Output the (X, Y) coordinate of the center of the cell containing the given text.  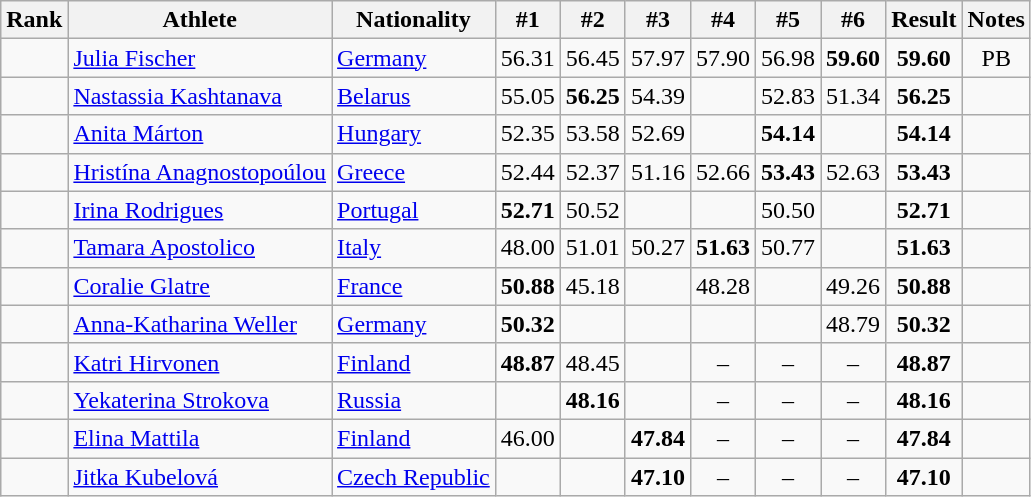
#4 (722, 20)
Czech Republic (414, 477)
Katri Hirvonen (200, 362)
50.27 (658, 248)
57.90 (722, 58)
52.44 (528, 172)
Elina Mattila (200, 438)
Nationality (414, 20)
#6 (854, 20)
#3 (658, 20)
Anna-Katharina Weller (200, 324)
Italy (414, 248)
50.50 (788, 210)
52.63 (854, 172)
56.45 (592, 58)
Hungary (414, 134)
#1 (528, 20)
Coralie Glatre (200, 286)
51.16 (658, 172)
46.00 (528, 438)
49.26 (854, 286)
56.31 (528, 58)
PB (996, 58)
Jitka Kubelová (200, 477)
45.18 (592, 286)
Greece (414, 172)
#2 (592, 20)
Belarus (414, 96)
54.39 (658, 96)
Irina Rodrigues (200, 210)
Russia (414, 400)
48.00 (528, 248)
55.05 (528, 96)
#5 (788, 20)
France (414, 286)
Result (924, 20)
Nastassia Kashtanava (200, 96)
Athlete (200, 20)
Julia Fischer (200, 58)
Notes (996, 20)
Hristína Anagnostopoúlou (200, 172)
Rank (34, 20)
52.66 (722, 172)
50.52 (592, 210)
52.35 (528, 134)
52.83 (788, 96)
48.79 (854, 324)
Anita Márton (200, 134)
57.97 (658, 58)
50.77 (788, 248)
51.01 (592, 248)
56.98 (788, 58)
53.58 (592, 134)
52.37 (592, 172)
51.34 (854, 96)
Portugal (414, 210)
48.28 (722, 286)
Yekaterina Strokova (200, 400)
Tamara Apostolico (200, 248)
48.45 (592, 362)
52.69 (658, 134)
